Return the [X, Y] coordinate for the center point of the cell that contains the specified text.  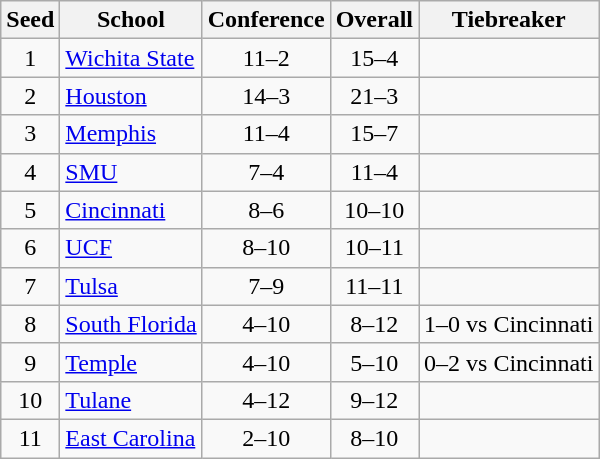
4–12 [266, 400]
21–3 [374, 96]
2–10 [266, 438]
Tulsa [131, 286]
Cincinnati [131, 210]
UCF [131, 248]
11–11 [374, 286]
10–10 [374, 210]
4 [30, 172]
East Carolina [131, 438]
3 [30, 134]
7 [30, 286]
14–3 [266, 96]
1 [30, 58]
Temple [131, 362]
7–9 [266, 286]
15–4 [374, 58]
9–12 [374, 400]
1–0 vs Cincinnati [509, 324]
South Florida [131, 324]
11–2 [266, 58]
Conference [266, 20]
9 [30, 362]
Houston [131, 96]
15–7 [374, 134]
2 [30, 96]
Memphis [131, 134]
SMU [131, 172]
5 [30, 210]
11 [30, 438]
10 [30, 400]
10–11 [374, 248]
8 [30, 324]
8–6 [266, 210]
7–4 [266, 172]
School [131, 20]
Tiebreaker [509, 20]
Overall [374, 20]
0–2 vs Cincinnati [509, 362]
Wichita State [131, 58]
6 [30, 248]
5–10 [374, 362]
8–12 [374, 324]
Seed [30, 20]
Tulane [131, 400]
